Return the [X, Y] coordinate for the center point of the cell that contains the specified text.  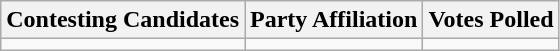
Party Affiliation [334, 20]
Votes Polled [491, 20]
Contesting Candidates [123, 20]
